Detect which cell encompasses the target text, then output its (X, Y) center coordinate. 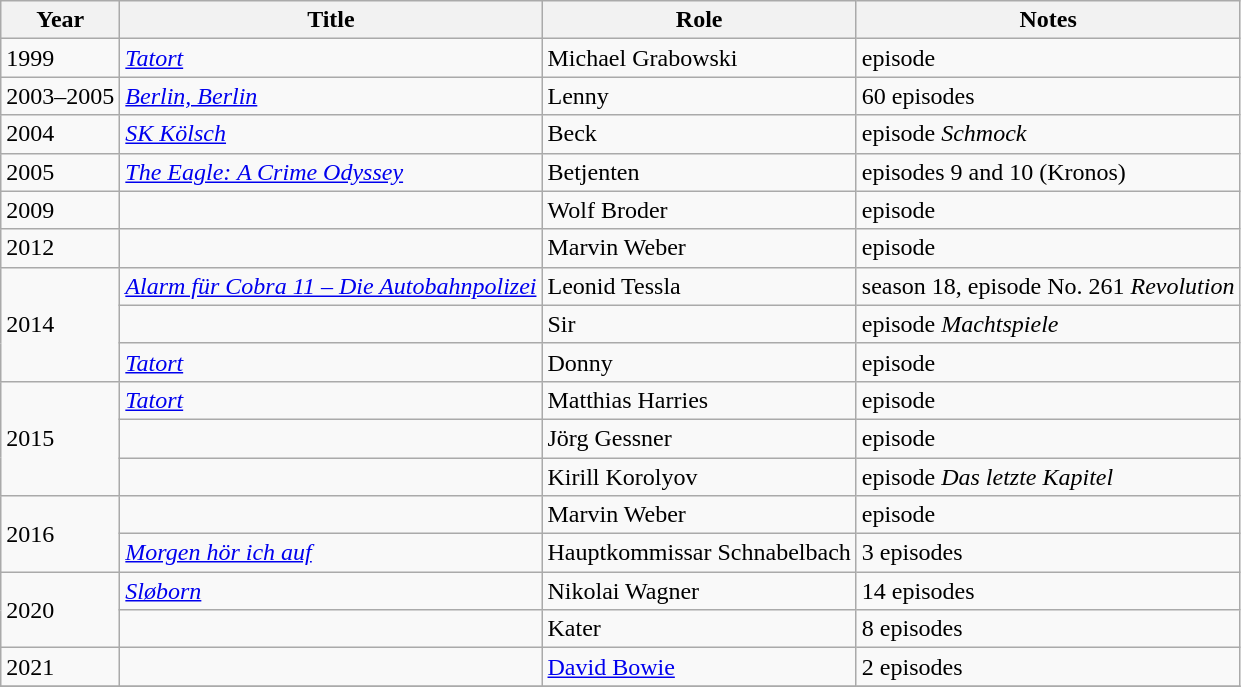
Betjenten (699, 172)
60 episodes (1048, 96)
Lenny (699, 96)
Donny (699, 362)
2009 (60, 210)
season 18, episode No. 261 Revolution (1048, 286)
Alarm für Cobra 11 – Die Autobahnpolizei (331, 286)
Title (331, 20)
Sir (699, 324)
2020 (60, 610)
Jörg Gessner (699, 438)
The Eagle: A Crime Odyssey (331, 172)
2 episodes (1048, 667)
2021 (60, 667)
2012 (60, 248)
14 episodes (1048, 591)
2005 (60, 172)
2015 (60, 438)
Leonid Tessla (699, 286)
Role (699, 20)
Beck (699, 134)
2004 (60, 134)
SK Kölsch (331, 134)
Michael Grabowski (699, 58)
episode Schmock (1048, 134)
Nikolai Wagner (699, 591)
episode Das letzte Kapitel (1048, 477)
Matthias Harries (699, 400)
8 episodes (1048, 629)
Kirill Korolyov (699, 477)
Wolf Broder (699, 210)
Hauptkommissar Schnabelbach (699, 553)
Kater (699, 629)
Notes (1048, 20)
2016 (60, 534)
Morgen hör ich auf (331, 553)
Berlin, Berlin (331, 96)
episodes 9 and 10 (Kronos) (1048, 172)
episode Machtspiele (1048, 324)
3 episodes (1048, 553)
2003–2005 (60, 96)
Year (60, 20)
2014 (60, 324)
Sløborn (331, 591)
1999 (60, 58)
David Bowie (699, 667)
